Output the [X, Y] coordinate of the center of the cell containing the given text.  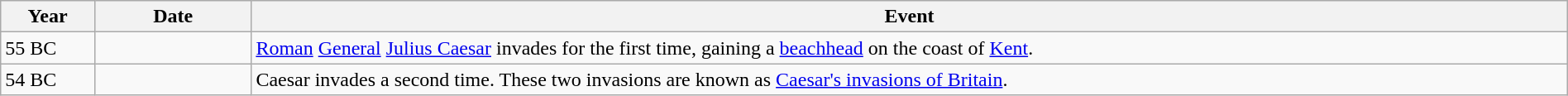
55 BC [48, 48]
Event [910, 17]
Date [172, 17]
Year [48, 17]
Caesar invades a second time. These two invasions are known as Caesar's invasions of Britain. [910, 79]
54 BC [48, 79]
Roman General Julius Caesar invades for the first time, gaining a beachhead on the coast of Kent. [910, 48]
